Provide the [X, Y] coordinate of the cell's center where the given text is located.  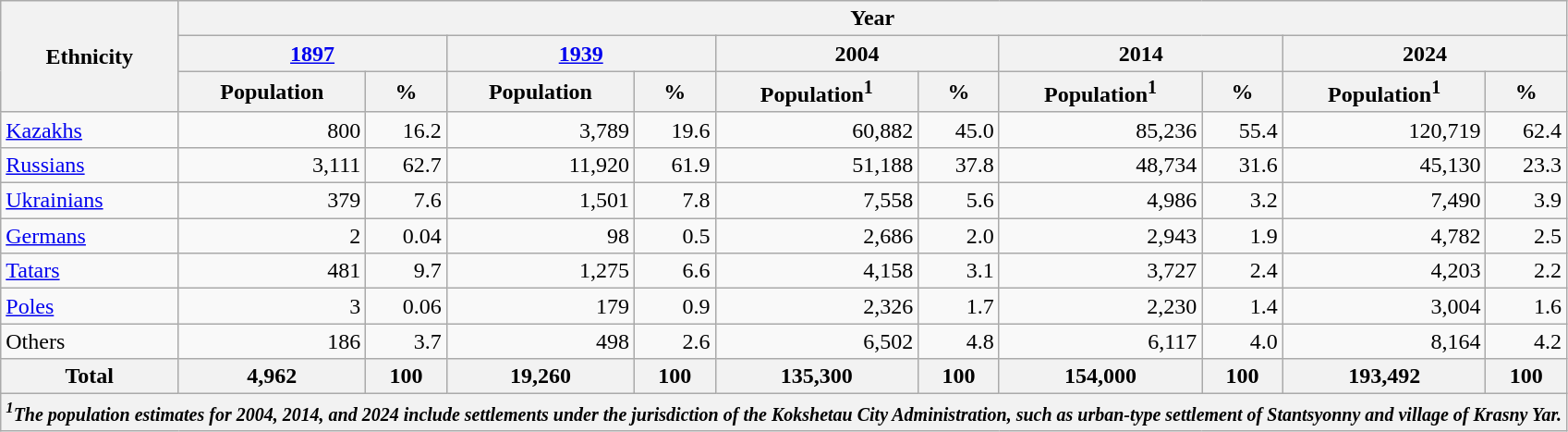
135,300 [817, 376]
0.06 [407, 306]
481 [272, 271]
2.5 [1526, 236]
186 [272, 341]
1.4 [1243, 306]
5.6 [959, 201]
8,164 [1384, 341]
31.6 [1243, 165]
55.4 [1243, 130]
Year [872, 19]
4,158 [817, 271]
498 [540, 341]
19.6 [675, 130]
7,558 [817, 201]
37.8 [959, 165]
4.2 [1526, 341]
2.6 [675, 341]
4,782 [1384, 236]
51,188 [817, 165]
Tatars [90, 271]
1,501 [540, 201]
98 [540, 236]
800 [272, 130]
2004 [857, 54]
60,882 [817, 130]
2,943 [1100, 236]
0.04 [407, 236]
2.4 [1243, 271]
4.0 [1243, 341]
179 [540, 306]
6,117 [1100, 341]
3,111 [272, 165]
1.7 [959, 306]
0.5 [675, 236]
Germans [90, 236]
3.1 [959, 271]
4,986 [1100, 201]
85,236 [1100, 130]
3,004 [1384, 306]
3,727 [1100, 271]
120,719 [1384, 130]
3 [272, 306]
Others [90, 341]
379 [272, 201]
3.7 [407, 341]
3.2 [1243, 201]
6,502 [817, 341]
11,920 [540, 165]
Total [90, 376]
23.3 [1526, 165]
4,962 [272, 376]
1.6 [1526, 306]
0.9 [675, 306]
7.8 [675, 201]
4,203 [1384, 271]
1939 [580, 54]
45,130 [1384, 165]
2 [272, 236]
Russians [90, 165]
3.9 [1526, 201]
2,686 [817, 236]
19,260 [540, 376]
2024 [1425, 54]
1.9 [1243, 236]
16.2 [407, 130]
Kazakhs [90, 130]
48,734 [1100, 165]
2014 [1140, 54]
1897 [312, 54]
45.0 [959, 130]
62.4 [1526, 130]
7.6 [407, 201]
Ethnicity [90, 57]
2,230 [1100, 306]
Poles [90, 306]
61.9 [675, 165]
3,789 [540, 130]
9.7 [407, 271]
1,275 [540, 271]
154,000 [1100, 376]
62.7 [407, 165]
4.8 [959, 341]
193,492 [1384, 376]
6.6 [675, 271]
2.0 [959, 236]
Ukrainians [90, 201]
7,490 [1384, 201]
2,326 [817, 306]
2.2 [1526, 271]
